Capture the cell that displays the provided text and extract its [x, y] central coordinate. 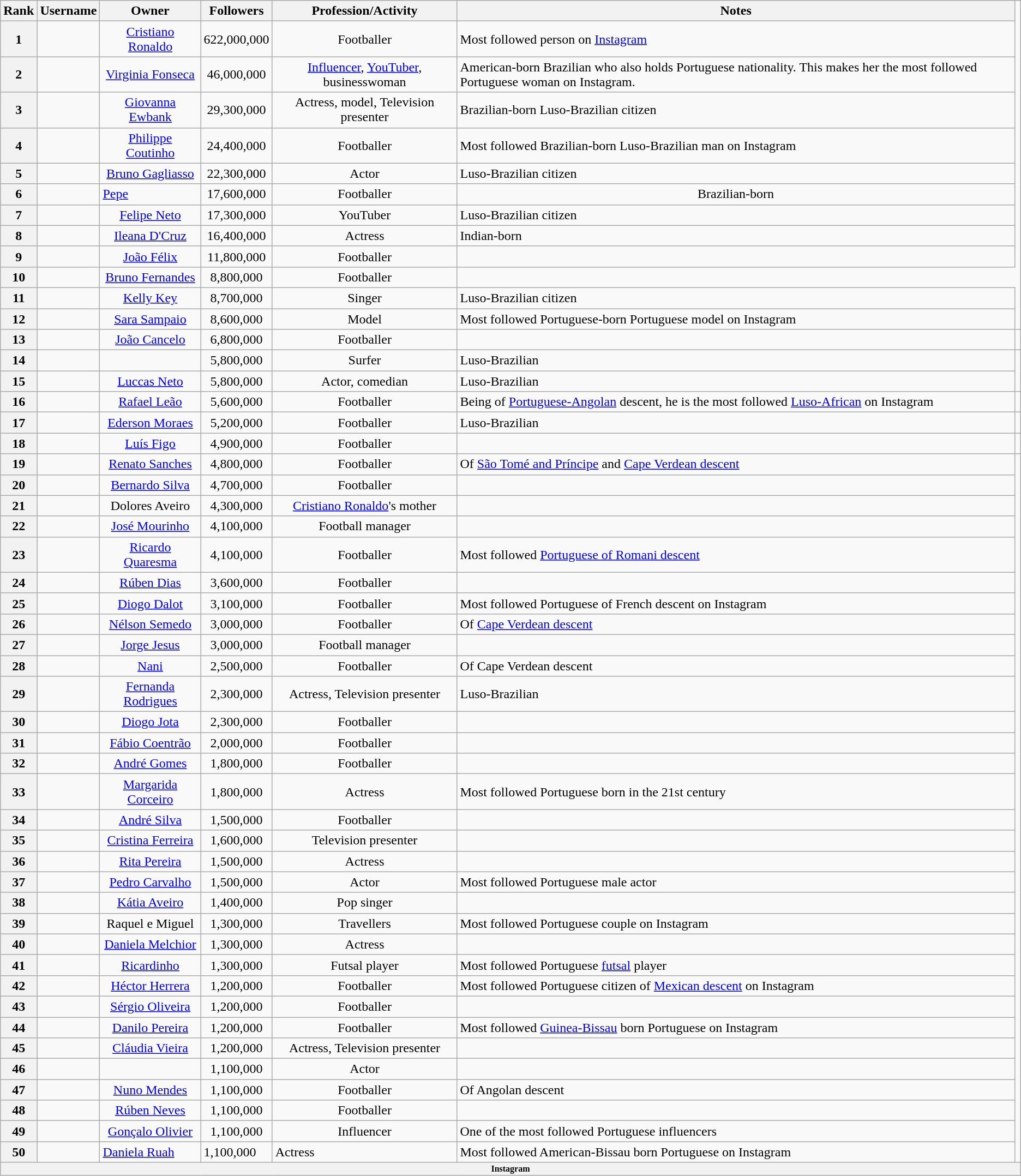
Brazilian-born [736, 194]
Most followed Portuguese citizen of Mexican descent on Instagram [736, 986]
Most followed Portuguese couple on Instagram [736, 923]
Cristina Ferreira [151, 841]
Bernardo Silva [151, 485]
Most followed Portuguese futsal player [736, 965]
39 [19, 923]
30 [19, 722]
Most followed Portuguese-born Portuguese model on Instagram [736, 319]
Fábio Coentrão [151, 743]
Notes [736, 11]
Actress, model, Television presenter [364, 110]
4 [19, 145]
16 [19, 402]
23 [19, 554]
8 [19, 236]
Most followed Portuguese male actor [736, 882]
33 [19, 792]
11,800,000 [237, 256]
Most followed person on Instagram [736, 39]
24 [19, 583]
47 [19, 1090]
Danilo Pereira [151, 1027]
48 [19, 1111]
João Cancelo [151, 340]
43 [19, 1006]
Actor, comedian [364, 381]
American-born Brazilian who also holds Portuguese nationality. This makes her the most followed Portuguese woman on Instagram. [736, 74]
27 [19, 645]
Dolores Aveiro [151, 506]
Rank [19, 11]
45 [19, 1048]
6 [19, 194]
Instagram [510, 1169]
Giovanna Ewbank [151, 110]
Daniela Ruah [151, 1152]
Pepe [151, 194]
Most followed Guinea-Bissau born Portuguese on Instagram [736, 1027]
Ricardo Quaresma [151, 554]
Surfer [364, 361]
35 [19, 841]
6,800,000 [237, 340]
4,300,000 [237, 506]
18 [19, 443]
Owner [151, 11]
13 [19, 340]
10 [19, 277]
8,800,000 [237, 277]
Luís Figo [151, 443]
Margarida Corceiro [151, 792]
31 [19, 743]
46,000,000 [237, 74]
2,500,000 [237, 666]
João Félix [151, 256]
André Gomes [151, 764]
Ederson Moraes [151, 423]
Of Angolan descent [736, 1090]
622,000,000 [237, 39]
Diogo Dalot [151, 603]
Sérgio Oliveira [151, 1006]
Philippe Coutinho [151, 145]
Bruno Gagliasso [151, 173]
Cristiano Ronaldo's mother [364, 506]
41 [19, 965]
5,200,000 [237, 423]
11 [19, 298]
Cláudia Vieira [151, 1048]
44 [19, 1027]
Virginia Fonseca [151, 74]
Daniela Melchior [151, 944]
Pop singer [364, 903]
Gonçalo Olivier [151, 1131]
38 [19, 903]
17,600,000 [237, 194]
50 [19, 1152]
32 [19, 764]
Héctor Herrera [151, 986]
Fernanda Rodrigues [151, 694]
Cristiano Ronaldo [151, 39]
26 [19, 624]
34 [19, 820]
Jorge Jesus [151, 645]
37 [19, 882]
Most followed American-Bissau born Portuguese on Instagram [736, 1152]
One of the most followed Portuguese influencers [736, 1131]
25 [19, 603]
17,300,000 [237, 215]
André Silva [151, 820]
José Mourinho [151, 526]
Most followed Brazilian-born Luso-Brazilian man on Instagram [736, 145]
4,900,000 [237, 443]
Nélson Semedo [151, 624]
Model [364, 319]
YouTuber [364, 215]
22,300,000 [237, 173]
15 [19, 381]
Profession/Activity [364, 11]
3,100,000 [237, 603]
29 [19, 694]
Most followed Portuguese of Romani descent [736, 554]
Of São Tomé and Príncipe and Cape Verdean descent [736, 464]
1,600,000 [237, 841]
2,000,000 [237, 743]
49 [19, 1131]
Nuno Mendes [151, 1090]
Sara Sampaio [151, 319]
Indian-born [736, 236]
42 [19, 986]
Kelly Key [151, 298]
2 [19, 74]
Kátia Aveiro [151, 903]
Rúben Dias [151, 583]
40 [19, 944]
28 [19, 666]
Most followed Portuguese born in the 21st century [736, 792]
Raquel e Miguel [151, 923]
Felipe Neto [151, 215]
22 [19, 526]
Singer [364, 298]
Ileana D'Cruz [151, 236]
Rita Pereira [151, 861]
Followers [237, 11]
5 [19, 173]
1,400,000 [237, 903]
Diogo Jota [151, 722]
Most followed Portuguese of French descent on Instagram [736, 603]
9 [19, 256]
Brazilian-born Luso-Brazilian citizen [736, 110]
20 [19, 485]
Television presenter [364, 841]
3,600,000 [237, 583]
12 [19, 319]
16,400,000 [237, 236]
46 [19, 1069]
Username [69, 11]
Bruno Fernandes [151, 277]
24,400,000 [237, 145]
Ricardinho [151, 965]
1 [19, 39]
5,600,000 [237, 402]
Futsal player [364, 965]
Rúben Neves [151, 1111]
Rafael Leão [151, 402]
8,700,000 [237, 298]
8,600,000 [237, 319]
36 [19, 861]
Luccas Neto [151, 381]
17 [19, 423]
Influencer, YouTuber, businesswoman [364, 74]
Being of Portuguese-Angolan descent, he is the most followed Luso-African on Instagram [736, 402]
Renato Sanches [151, 464]
Nani [151, 666]
Travellers [364, 923]
4,800,000 [237, 464]
Pedro Carvalho [151, 882]
7 [19, 215]
29,300,000 [237, 110]
Influencer [364, 1131]
14 [19, 361]
4,700,000 [237, 485]
19 [19, 464]
3 [19, 110]
21 [19, 506]
